From the cell containing the given text, extract its center point as [X, Y] coordinate. 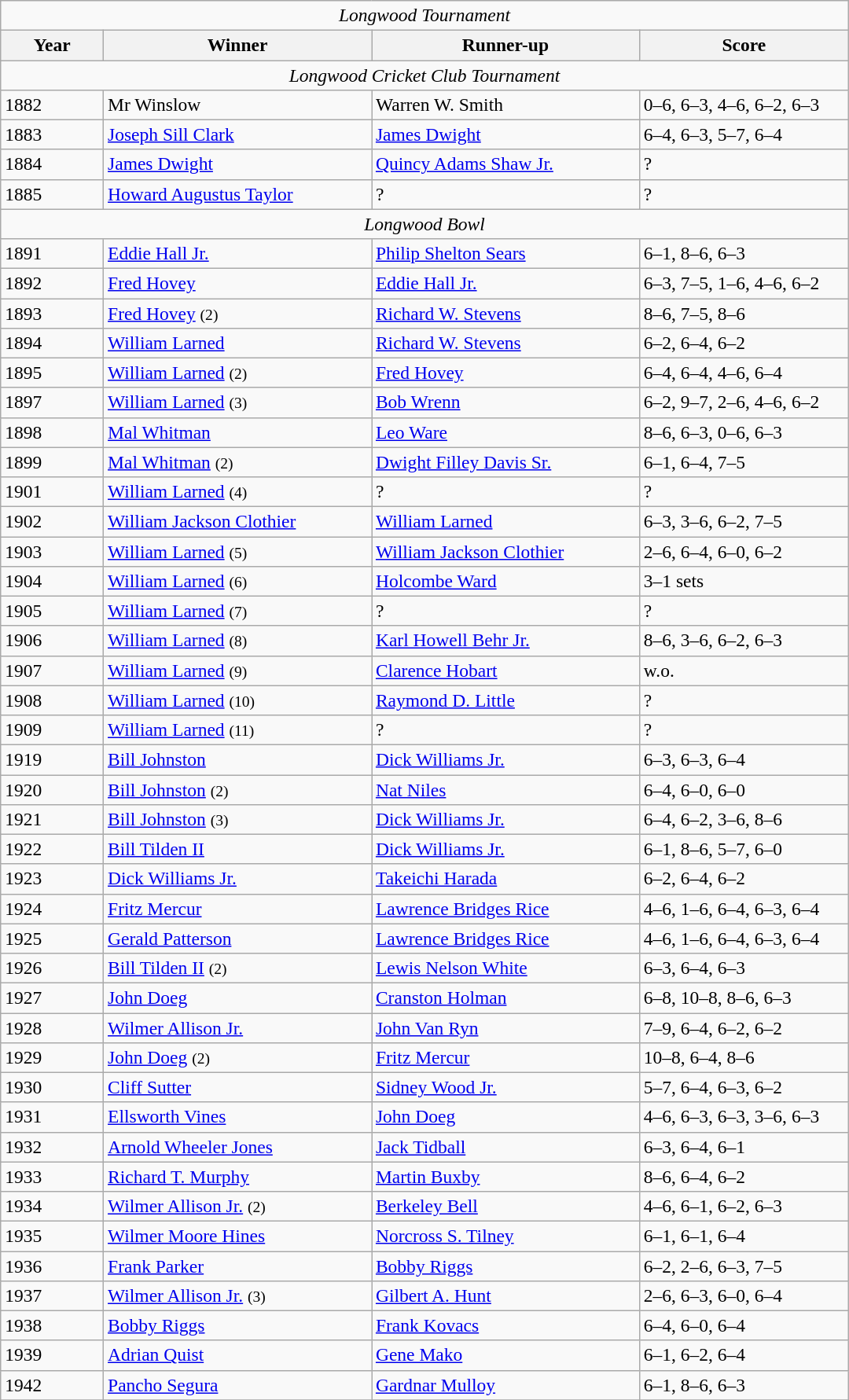
6–1, 8–6, 5–7, 6–0 [744, 849]
4–6, 6–3, 6–3, 3–6, 6–3 [744, 1117]
0–6, 6–3, 4–6, 6–2, 6–3 [744, 105]
6–4, 6–0, 6–0 [744, 789]
6–4, 6–4, 4–6, 6–4 [744, 373]
1928 [52, 1027]
1901 [52, 491]
1939 [52, 1355]
10–8, 6–4, 8–6 [744, 1057]
John Van Ryn [505, 1027]
Karl Howell Behr Jr. [505, 641]
Jack Tidball [505, 1147]
William Larned (8) [237, 641]
6–2, 2–6, 6–3, 7–5 [744, 1266]
Quincy Adams Shaw Jr. [505, 164]
1930 [52, 1087]
1903 [52, 551]
8–6, 3–6, 6–2, 6–3 [744, 641]
Mal Whitman (2) [237, 462]
1895 [52, 373]
6–1, 6–1, 6–4 [744, 1236]
Warren W. Smith [505, 105]
1927 [52, 998]
William Larned (3) [237, 402]
1933 [52, 1177]
Adrian Quist [237, 1355]
6–4, 6–3, 5–7, 6–4 [744, 134]
1921 [52, 819]
Norcross S. Tilney [505, 1236]
1937 [52, 1295]
6–3, 6–4, 6–3 [744, 968]
1904 [52, 581]
Bill Johnston (2) [237, 789]
8–6, 6–4, 6–2 [744, 1177]
1891 [52, 253]
1884 [52, 164]
Frank Kovacs [505, 1325]
6–3, 6–3, 6–4 [744, 759]
Nat Niles [505, 789]
1906 [52, 641]
Howard Augustus Taylor [237, 194]
William Larned (10) [237, 700]
1935 [52, 1236]
Cliff Sutter [237, 1087]
w.o. [744, 671]
1899 [52, 462]
Leo Ware [505, 432]
Bill Johnston [237, 759]
6–1, 6–4, 7–5 [744, 462]
Philip Shelton Sears [505, 253]
1908 [52, 700]
Lewis Nelson White [505, 968]
Pancho Segura [237, 1385]
Takeichi Harada [505, 879]
Gerald Patterson [237, 939]
Mal Whitman [237, 432]
1942 [52, 1385]
Berkeley Bell [505, 1206]
1923 [52, 879]
Gene Mako [505, 1355]
1932 [52, 1147]
Winner [237, 45]
Clarence Hobart [505, 671]
Longwood Bowl [424, 224]
6–3, 7–5, 1–6, 4–6, 6–2 [744, 283]
1938 [52, 1325]
Martin Buxby [505, 1177]
John Doeg (2) [237, 1057]
Gilbert A. Hunt [505, 1295]
Runner-up [505, 45]
Bill Johnston (3) [237, 819]
Ellsworth Vines [237, 1117]
Joseph Sill Clark [237, 134]
6–3, 6–4, 6–1 [744, 1147]
William Larned (4) [237, 491]
William Larned (2) [237, 373]
Sidney Wood Jr. [505, 1087]
1894 [52, 343]
6–8, 10–8, 8–6, 6–3 [744, 998]
6–2, 9–7, 2–6, 4–6, 6–2 [744, 402]
Year [52, 45]
1892 [52, 283]
1922 [52, 849]
William Larned (11) [237, 729]
6–4, 6–2, 3–6, 8–6 [744, 819]
William Larned (7) [237, 611]
William Larned (5) [237, 551]
8–6, 6–3, 0–6, 6–3 [744, 432]
8–6, 7–5, 8–6 [744, 313]
1934 [52, 1206]
1897 [52, 402]
1909 [52, 729]
Score [744, 45]
Bill Tilden II (2) [237, 968]
Wilmer Allison Jr. (3) [237, 1295]
1883 [52, 134]
Longwood Cricket Club Tournament [424, 75]
1925 [52, 939]
William Larned (9) [237, 671]
1907 [52, 671]
7–9, 6–4, 6–2, 6–2 [744, 1027]
1931 [52, 1117]
Bob Wrenn [505, 402]
1902 [52, 521]
1936 [52, 1266]
Wilmer Moore Hines [237, 1236]
Gardnar Mulloy [505, 1385]
Arnold Wheeler Jones [237, 1147]
Richard T. Murphy [237, 1177]
Mr Winslow [237, 105]
Frank Parker [237, 1266]
1882 [52, 105]
Dwight Filley Davis Sr. [505, 462]
1920 [52, 789]
2–6, 6–4, 6–0, 6–2 [744, 551]
Wilmer Allison Jr. [237, 1027]
1929 [52, 1057]
6–4, 6–0, 6–4 [744, 1325]
Cranston Holman [505, 998]
Longwood Tournament [424, 15]
6–3, 3–6, 6–2, 7–5 [744, 521]
William Larned (6) [237, 581]
Holcombe Ward [505, 581]
Raymond D. Little [505, 700]
1885 [52, 194]
4–6, 6–1, 6–2, 6–3 [744, 1206]
1893 [52, 313]
1905 [52, 611]
1898 [52, 432]
1919 [52, 759]
6–1, 6–2, 6–4 [744, 1355]
1924 [52, 909]
2–6, 6–3, 6–0, 6–4 [744, 1295]
Fred Hovey (2) [237, 313]
1926 [52, 968]
Wilmer Allison Jr. (2) [237, 1206]
3–1 sets [744, 581]
5–7, 6–4, 6–3, 6–2 [744, 1087]
Bill Tilden II [237, 849]
